Return (X, Y) of the center of cell containing provided text 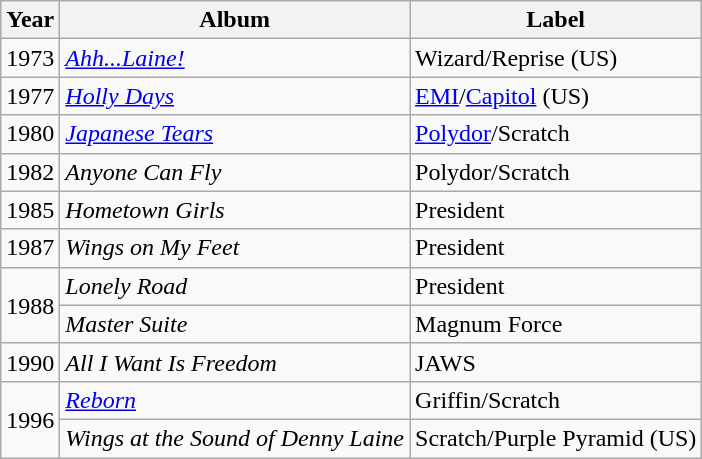
1996 (30, 419)
1985 (30, 210)
1980 (30, 134)
Lonely Road (235, 286)
Japanese Tears (235, 134)
Wings on My Feet (235, 248)
Magnum Force (556, 324)
Year (30, 20)
Wizard/Reprise (US) (556, 58)
Label (556, 20)
1987 (30, 248)
Ahh...Laine! (235, 58)
1982 (30, 172)
Wings at the Sound of Denny Laine (235, 438)
All I Want Is Freedom (235, 362)
Hometown Girls (235, 210)
1990 (30, 362)
Master Suite (235, 324)
Reborn (235, 400)
Album (235, 20)
Holly Days (235, 96)
1973 (30, 58)
1988 (30, 305)
Scratch/Purple Pyramid (US) (556, 438)
JAWS (556, 362)
Griffin/Scratch (556, 400)
Anyone Can Fly (235, 172)
EMI/Capitol (US) (556, 96)
1977 (30, 96)
